Pinpoint the cell where the given text exists, returning its [X, Y] midpoint coordinate. 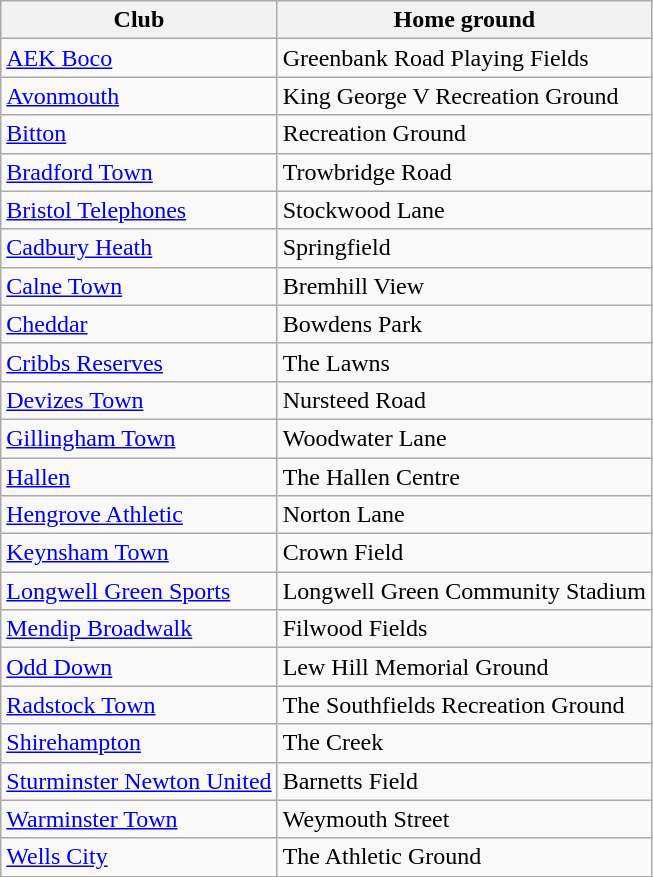
Calne Town [139, 286]
Mendip Broadwalk [139, 629]
The Hallen Centre [464, 477]
Stockwood Lane [464, 210]
Home ground [464, 20]
King George V Recreation Ground [464, 96]
The Lawns [464, 362]
The Southfields Recreation Ground [464, 705]
Recreation Ground [464, 134]
Radstock Town [139, 705]
Trowbridge Road [464, 172]
Bradford Town [139, 172]
Avonmouth [139, 96]
Crown Field [464, 553]
Cadbury Heath [139, 248]
Greenbank Road Playing Fields [464, 58]
Cribbs Reserves [139, 362]
Wells City [139, 857]
AEK Boco [139, 58]
Barnetts Field [464, 781]
Filwood Fields [464, 629]
Bowdens Park [464, 324]
Bitton [139, 134]
Club [139, 20]
Odd Down [139, 667]
Hengrove Athletic [139, 515]
Bristol Telephones [139, 210]
Cheddar [139, 324]
Keynsham Town [139, 553]
Longwell Green Community Stadium [464, 591]
Nursteed Road [464, 400]
Springfield [464, 248]
Bremhill View [464, 286]
The Creek [464, 743]
Gillingham Town [139, 438]
Lew Hill Memorial Ground [464, 667]
Norton Lane [464, 515]
The Athletic Ground [464, 857]
Shirehampton [139, 743]
Woodwater Lane [464, 438]
Sturminster Newton United [139, 781]
Longwell Green Sports [139, 591]
Warminster Town [139, 819]
Weymouth Street [464, 819]
Devizes Town [139, 400]
Hallen [139, 477]
